Return the [x, y] coordinate for the center point of the cell that contains the specified text.  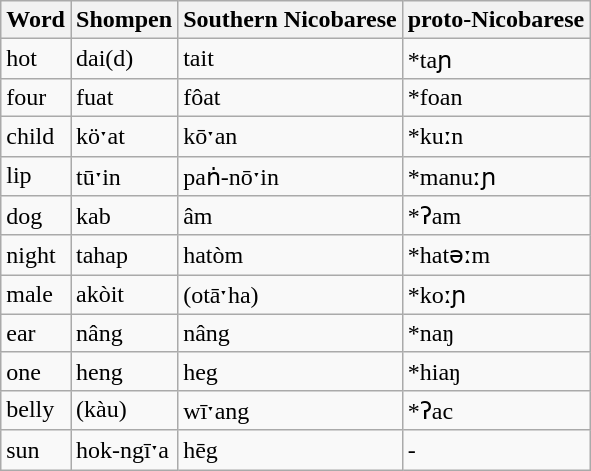
heng [124, 371]
*manuːɲ [496, 176]
night [36, 255]
child [36, 136]
*naŋ [496, 333]
(otāˑha) [290, 295]
heg [290, 371]
âm [290, 216]
hēg [290, 450]
- [496, 450]
hatòm [290, 255]
hot [36, 59]
wīˑang [290, 410]
belly [36, 410]
*taɲ [496, 59]
dai(d) [124, 59]
hok-ngīˑa [124, 450]
tūˑin [124, 176]
*koːɲ [496, 295]
Word [36, 20]
tahap [124, 255]
*foan [496, 97]
*hatəːm [496, 255]
(kàu) [124, 410]
male [36, 295]
four [36, 97]
one [36, 371]
kōˑan [290, 136]
akòit [124, 295]
*ʔam [496, 216]
*kuːn [496, 136]
Southern Nicobarese [290, 20]
lip [36, 176]
tait [290, 59]
kab [124, 216]
*hiaŋ [496, 371]
dog [36, 216]
sun [36, 450]
ear [36, 333]
fôat [290, 97]
proto-Nicobarese [496, 20]
paṅ-nōˑin [290, 176]
köˑat [124, 136]
*ʔac [496, 410]
fuat [124, 97]
Shompen [124, 20]
